From the cell containing the given text, extract its center point as [x, y] coordinate. 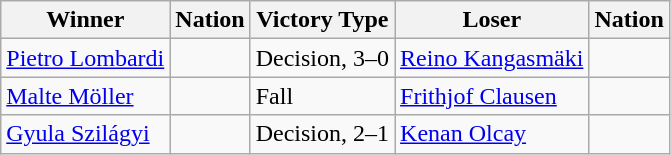
Winner [86, 20]
Pietro Lombardi [86, 58]
Malte Möller [86, 96]
Reino Kangasmäki [492, 58]
Decision, 3–0 [322, 58]
Loser [492, 20]
Kenan Olcay [492, 134]
Frithjof Clausen [492, 96]
Decision, 2–1 [322, 134]
Gyula Szilágyi [86, 134]
Victory Type [322, 20]
Fall [322, 96]
